Locate the cell with the specified text and output its [x, y] center coordinate. 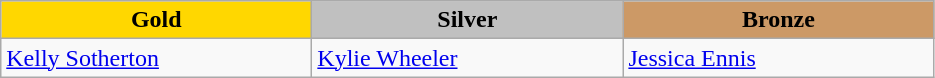
Gold [156, 20]
Silver [468, 20]
Bronze [778, 20]
Jessica Ennis [778, 58]
Kylie Wheeler [468, 58]
Kelly Sotherton [156, 58]
